Provide the (X, Y) coordinate of the cell's center where the given text is located.  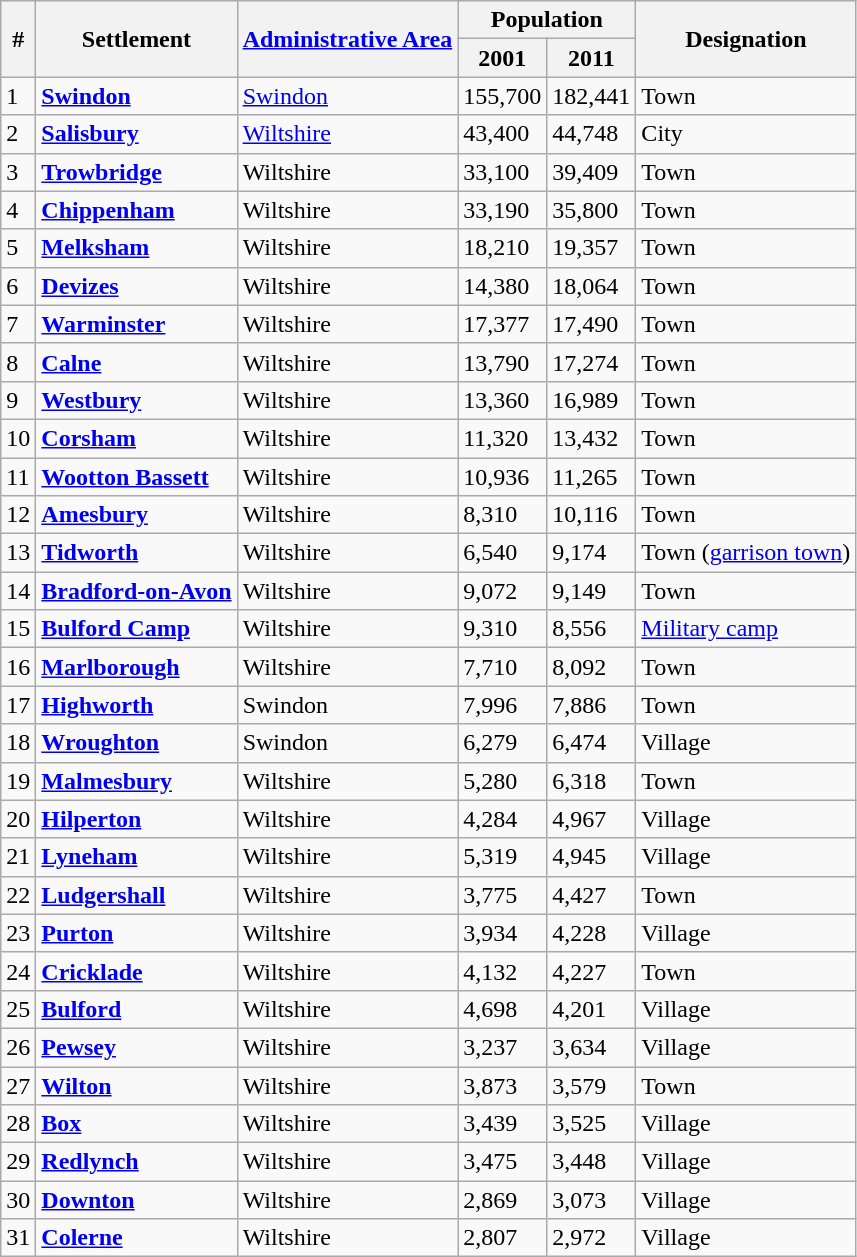
4,284 (502, 819)
Trowbridge (136, 172)
19 (18, 781)
Melksham (136, 248)
17,490 (592, 324)
4 (18, 210)
25 (18, 1009)
12 (18, 515)
13,360 (502, 400)
6,318 (592, 781)
Highworth (136, 705)
9,310 (502, 629)
3 (18, 172)
3,439 (502, 1124)
11 (18, 477)
8,556 (592, 629)
23 (18, 933)
4,228 (592, 933)
15 (18, 629)
3,237 (502, 1047)
2001 (502, 58)
7,996 (502, 705)
14,380 (502, 286)
6 (18, 286)
28 (18, 1124)
Hilperton (136, 819)
2,972 (592, 1238)
# (18, 39)
Salisbury (136, 134)
18,210 (502, 248)
Amesbury (136, 515)
2,869 (502, 1200)
Designation (746, 39)
3,475 (502, 1162)
5,319 (502, 857)
3,873 (502, 1085)
Westbury (136, 400)
3,634 (592, 1047)
33,100 (502, 172)
11,320 (502, 438)
Wilton (136, 1085)
10,116 (592, 515)
4,967 (592, 819)
5 (18, 248)
Tidworth (136, 553)
3,525 (592, 1124)
8,310 (502, 515)
18,064 (592, 286)
17,274 (592, 362)
13,432 (592, 438)
6,540 (502, 553)
9 (18, 400)
City (746, 134)
7 (18, 324)
Malmesbury (136, 781)
27 (18, 1085)
4,201 (592, 1009)
Downton (136, 1200)
4,427 (592, 895)
26 (18, 1047)
35,800 (592, 210)
9,149 (592, 591)
39,409 (592, 172)
Settlement (136, 39)
10,936 (502, 477)
3,934 (502, 933)
Box (136, 1124)
Ludgershall (136, 895)
13 (18, 553)
10 (18, 438)
Wroughton (136, 743)
14 (18, 591)
11,265 (592, 477)
155,700 (502, 96)
7,710 (502, 667)
16,989 (592, 400)
8 (18, 362)
Purton (136, 933)
Calne (136, 362)
Population (547, 20)
Bradford-on-Avon (136, 591)
2 (18, 134)
Wootton Bassett (136, 477)
Lyneham (136, 857)
19,357 (592, 248)
Military camp (746, 629)
24 (18, 971)
Cricklade (136, 971)
31 (18, 1238)
Corsham (136, 438)
3,579 (592, 1085)
30 (18, 1200)
18 (18, 743)
17,377 (502, 324)
44,748 (592, 134)
33,190 (502, 210)
Colerne (136, 1238)
Warminster (136, 324)
3,073 (592, 1200)
2011 (592, 58)
43,400 (502, 134)
4,132 (502, 971)
6,474 (592, 743)
Redlynch (136, 1162)
21 (18, 857)
8,092 (592, 667)
9,072 (502, 591)
9,174 (592, 553)
4,945 (592, 857)
Bulford (136, 1009)
1 (18, 96)
Chippenham (136, 210)
Bulford Camp (136, 629)
Devizes (136, 286)
4,227 (592, 971)
3,775 (502, 895)
7,886 (592, 705)
5,280 (502, 781)
17 (18, 705)
20 (18, 819)
2,807 (502, 1238)
4,698 (502, 1009)
16 (18, 667)
Administrative Area (348, 39)
3,448 (592, 1162)
Marlborough (136, 667)
182,441 (592, 96)
6,279 (502, 743)
13,790 (502, 362)
22 (18, 895)
Town (garrison town) (746, 553)
29 (18, 1162)
Pewsey (136, 1047)
